Extract the (X, Y) coordinate from the center of the cell holding the provided text.  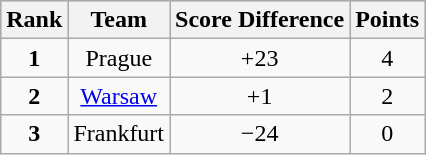
4 (388, 58)
+1 (260, 96)
1 (34, 58)
+23 (260, 58)
Score Difference (260, 20)
Rank (34, 20)
Points (388, 20)
Frankfurt (119, 134)
−24 (260, 134)
Team (119, 20)
Warsaw (119, 96)
Prague (119, 58)
0 (388, 134)
3 (34, 134)
